Identify which cell holds the provided text, then report its [x, y] central coordinate. 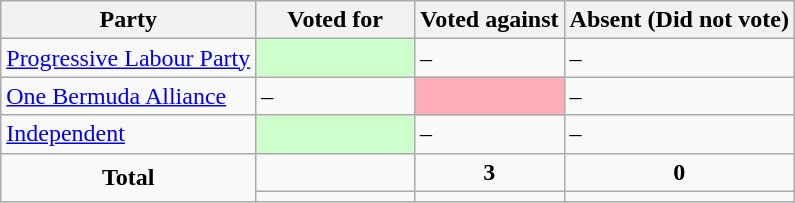
Total [128, 178]
0 [679, 172]
Absent (Did not vote) [679, 20]
Voted for [336, 20]
One Bermuda Alliance [128, 96]
Progressive Labour Party [128, 58]
3 [489, 172]
Party [128, 20]
Voted against [489, 20]
Independent [128, 134]
